Determine the [x, y] coordinate at the center of the cell enclosing the given text.  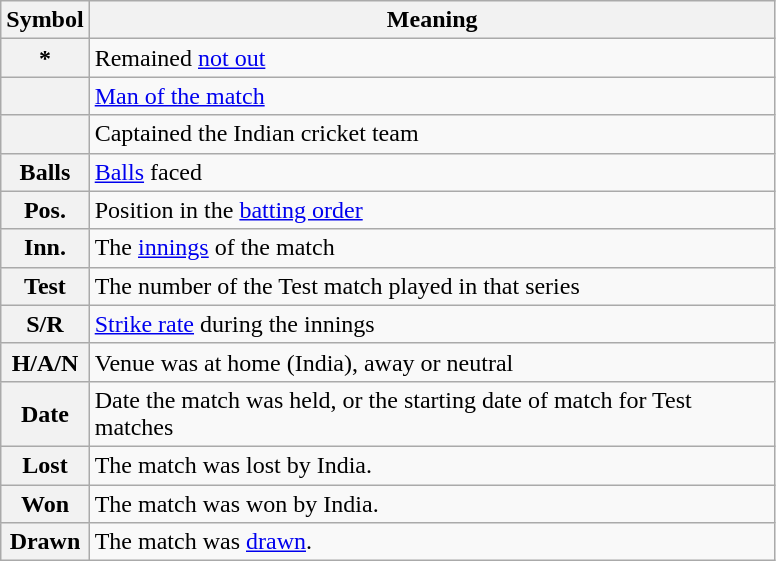
Balls faced [432, 172]
The innings of the match [432, 248]
Captained the Indian cricket team [432, 134]
Position in the batting order [432, 210]
Man of the match [432, 96]
Balls [45, 172]
The match was lost by India. [432, 465]
Inn. [45, 248]
Remained not out [432, 58]
Drawn [45, 542]
Symbol [45, 20]
Lost [45, 465]
The number of the Test match played in that series [432, 286]
Date [45, 414]
Won [45, 503]
H/A/N [45, 362]
Venue was at home (India), away or neutral [432, 362]
Pos. [45, 210]
* [45, 58]
Test [45, 286]
Date the match was held, or the starting date of match for Test matches [432, 414]
S/R [45, 324]
The match was won by India. [432, 503]
Strike rate during the innings [432, 324]
Meaning [432, 20]
The match was drawn. [432, 542]
